Extract the [x, y] coordinate from the center of the cell holding the provided text.  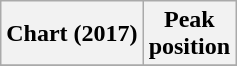
Peak position [189, 34]
Chart (2017) [72, 34]
